Extract the [X, Y] coordinate from the center of the cell holding the provided text.  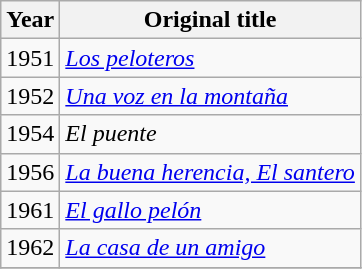
El gallo pelón [210, 210]
La buena herencia, El santero [210, 172]
Year [30, 20]
1962 [30, 248]
1956 [30, 172]
1952 [30, 96]
1951 [30, 58]
La casa de un amigo [210, 248]
Una voz en la montaña [210, 96]
1961 [30, 210]
El puente [210, 134]
Original title [210, 20]
Los peloteros [210, 58]
1954 [30, 134]
